Capture the cell that displays the provided text and extract its (x, y) central coordinate. 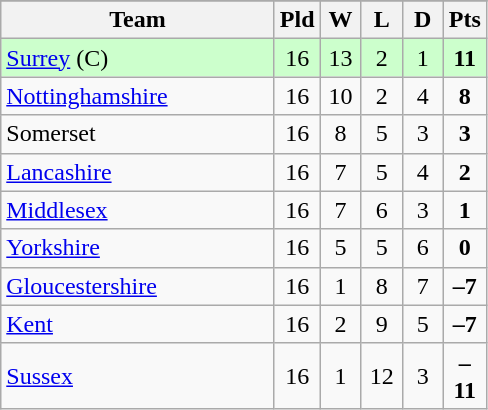
0 (464, 248)
W (340, 20)
12 (382, 376)
10 (340, 96)
L (382, 20)
–11 (464, 376)
Gloucestershire (138, 286)
D (422, 20)
Somerset (138, 134)
Nottinghamshire (138, 96)
Pts (464, 20)
Lancashire (138, 172)
Yorkshire (138, 248)
Kent (138, 324)
13 (340, 58)
Pld (297, 20)
Sussex (138, 376)
Surrey (C) (138, 58)
Middlesex (138, 210)
Team (138, 20)
9 (382, 324)
11 (464, 58)
